Detect which cell encompasses the target text, then output its (X, Y) center coordinate. 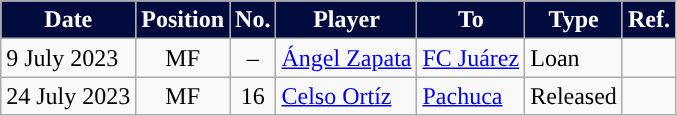
Celso Ortíz (346, 96)
24 July 2023 (68, 96)
16 (253, 96)
Date (68, 20)
9 July 2023 (68, 58)
To (471, 20)
Loan (574, 58)
– (253, 58)
Position (183, 20)
Released (574, 96)
No. (253, 20)
FC Juárez (471, 58)
Ángel Zapata (346, 58)
Player (346, 20)
Pachuca (471, 96)
Ref. (648, 20)
Type (574, 20)
